Find where the given text appears and provide that cell's center as [X, Y] coordinate. 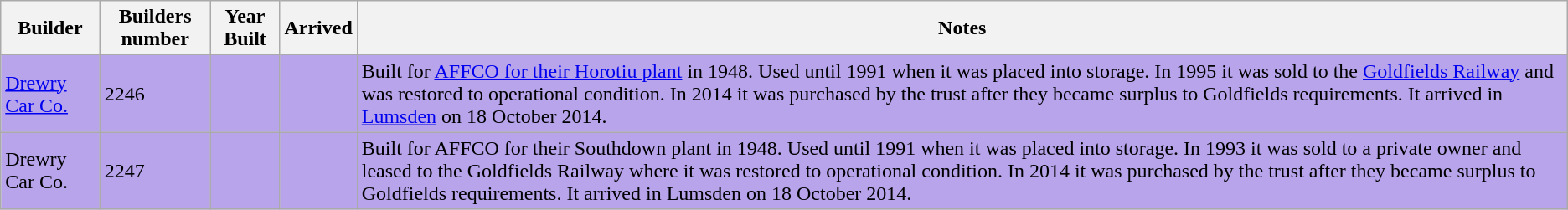
Builder [50, 28]
2247 [155, 171]
Arrived [318, 28]
2246 [155, 94]
Notes [962, 28]
Year Built [245, 28]
Builders number [155, 28]
